Search for the cell housing the specified text and yield its (X, Y) center coordinate. 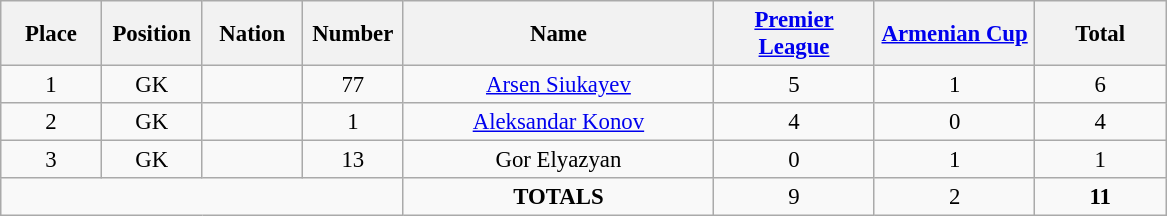
9 (794, 197)
Premier League (794, 34)
Armenian Cup (954, 34)
Name (558, 34)
Number (354, 34)
5 (794, 85)
Position (152, 34)
Nation (252, 34)
3 (52, 160)
77 (354, 85)
TOTALS (558, 197)
Gor Elyazyan (558, 160)
Arsen Siukayev (558, 85)
6 (1100, 85)
Aleksandar Konov (558, 122)
Total (1100, 34)
11 (1100, 197)
13 (354, 160)
Place (52, 34)
